Output the (X, Y) coordinate of the center of the cell containing the given text.  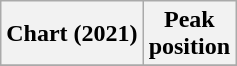
Chart (2021) (72, 34)
Peakposition (189, 34)
